Return the (X, Y) coordinate for the center point of the cell that contains the specified text.  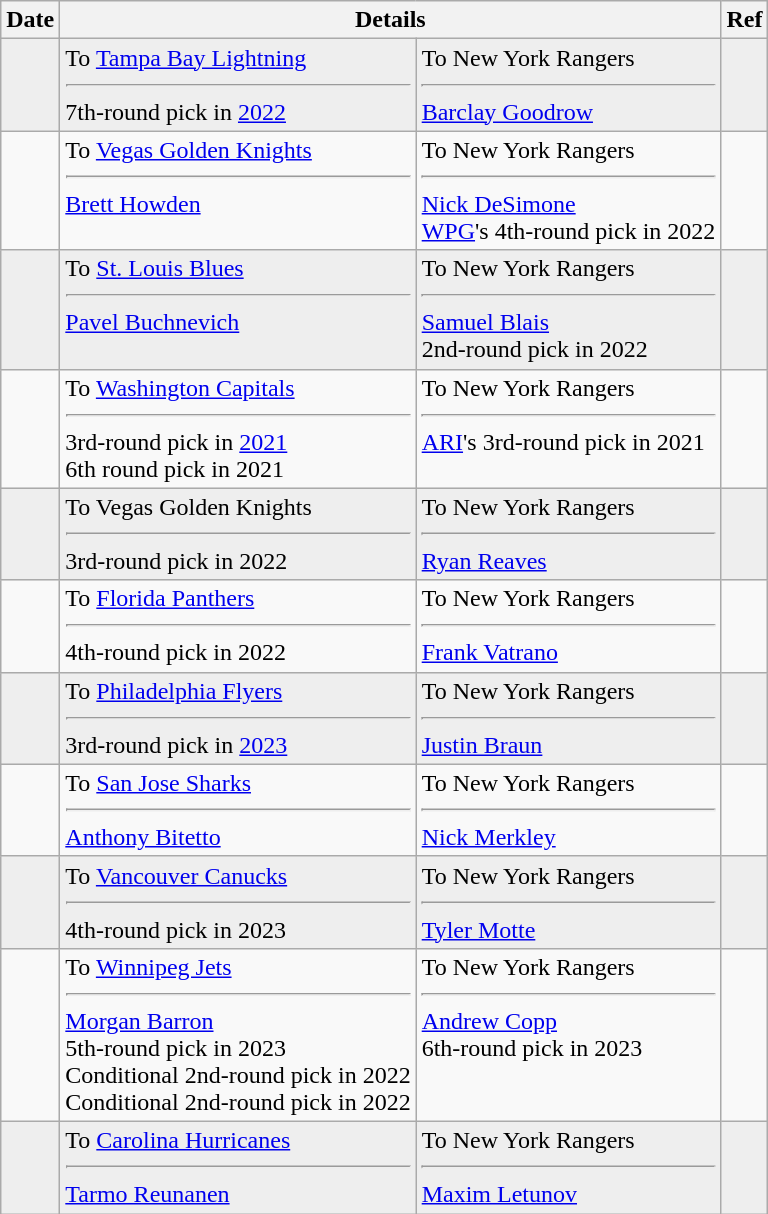
To Tampa Bay Lightning7th-round pick in 2022 (238, 85)
To New York RangersTyler Motte (568, 902)
To New York RangersRyan Reaves (568, 534)
To Vegas Golden KnightsBrett Howden (238, 190)
To Florida Panthers4th-round pick in 2022 (238, 626)
To New York RangersBarclay Goodrow (568, 85)
Date (30, 20)
To Vegas Golden Knights3rd-round pick in 2022 (238, 534)
To New York RangersMaxim Letunov (568, 1167)
To Washington Capitals3rd-round pick in 20216th round pick in 2021 (238, 428)
To San Jose SharksAnthony Bitetto (238, 810)
To Winnipeg JetsMorgan Barron5th-round pick in 2023Conditional 2nd-round pick in 2022Conditional 2nd-round pick in 2022 (238, 1034)
To New York RangersNick DeSimoneWPG's 4th-round pick in 2022 (568, 190)
To New York RangersARI's 3rd-round pick in 2021 (568, 428)
To New York RangersJustin Braun (568, 718)
To New York RangersFrank Vatrano (568, 626)
Details (390, 20)
To New York RangersSamuel Blais2nd-round pick in 2022 (568, 310)
To New York RangersNick Merkley (568, 810)
To New York RangersAndrew Copp6th-round pick in 2023 (568, 1034)
To Philadelphia Flyers3rd-round pick in 2023 (238, 718)
To St. Louis BluesPavel Buchnevich (238, 310)
To Vancouver Canucks4th-round pick in 2023 (238, 902)
To Carolina HurricanesTarmo Reunanen (238, 1167)
Ref (744, 20)
